Capture the cell that displays the provided text and extract its [x, y] central coordinate. 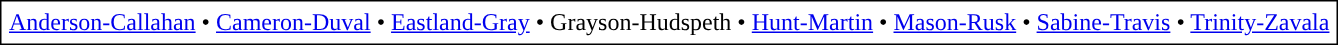
Anderson-Callahan • Cameron-Duval • Eastland-Gray • Grayson-Hudspeth • Hunt-Martin • Mason-Rusk • Sabine-Travis • Trinity-Zavala [670, 23]
